Detect which cell encompasses the target text, then output its (x, y) center coordinate. 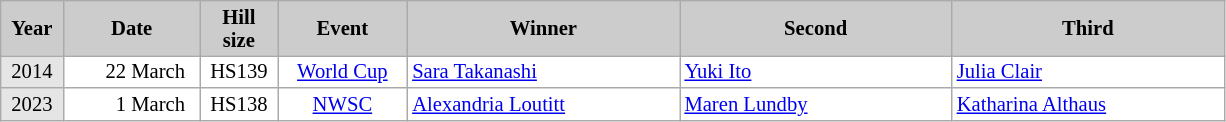
Sara Takanashi (543, 71)
22 March (132, 71)
Event (343, 28)
Hill size (238, 28)
HS138 (238, 104)
Third (1088, 28)
HS139 (238, 71)
Maren Lundby (816, 104)
Winner (543, 28)
Date (132, 28)
2014 (32, 71)
Katharina Althaus (1088, 104)
World Cup (343, 71)
Julia Clair (1088, 71)
2023 (32, 104)
1 March (132, 104)
NWSC (343, 104)
Year (32, 28)
Alexandria Loutitt (543, 104)
Second (816, 28)
Yuki Ito (816, 71)
